Scan for the cell matching the given text and deliver its (x, y) coordinate at center. 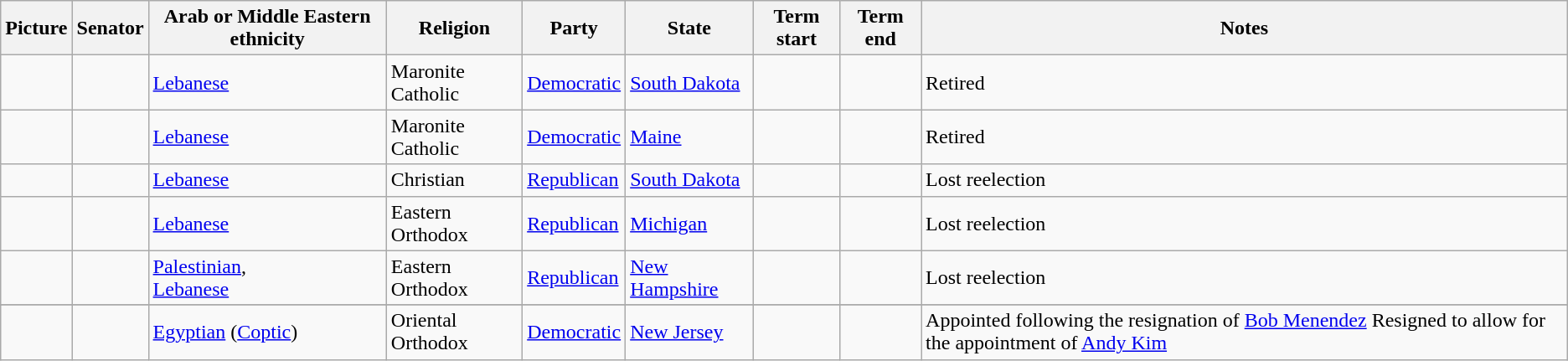
Term start (797, 28)
Oriental Orthodox (454, 332)
Religion (454, 28)
Michigan (689, 223)
Palestinian,Lebanese (267, 278)
New Jersey (689, 332)
Arab or Middle Eastern ethnicity (267, 28)
Senator (111, 28)
Term end (881, 28)
New Hampshire (689, 278)
Party (575, 28)
Egyptian (Coptic) (267, 332)
Picture (37, 28)
Christian (454, 180)
Appointed following the resignation of Bob Menendez Resigned to allow for the appointment of Andy Kim (1245, 332)
Notes (1245, 28)
Maine (689, 137)
State (689, 28)
